Find where the given text appears and provide that cell's center as [X, Y] coordinate. 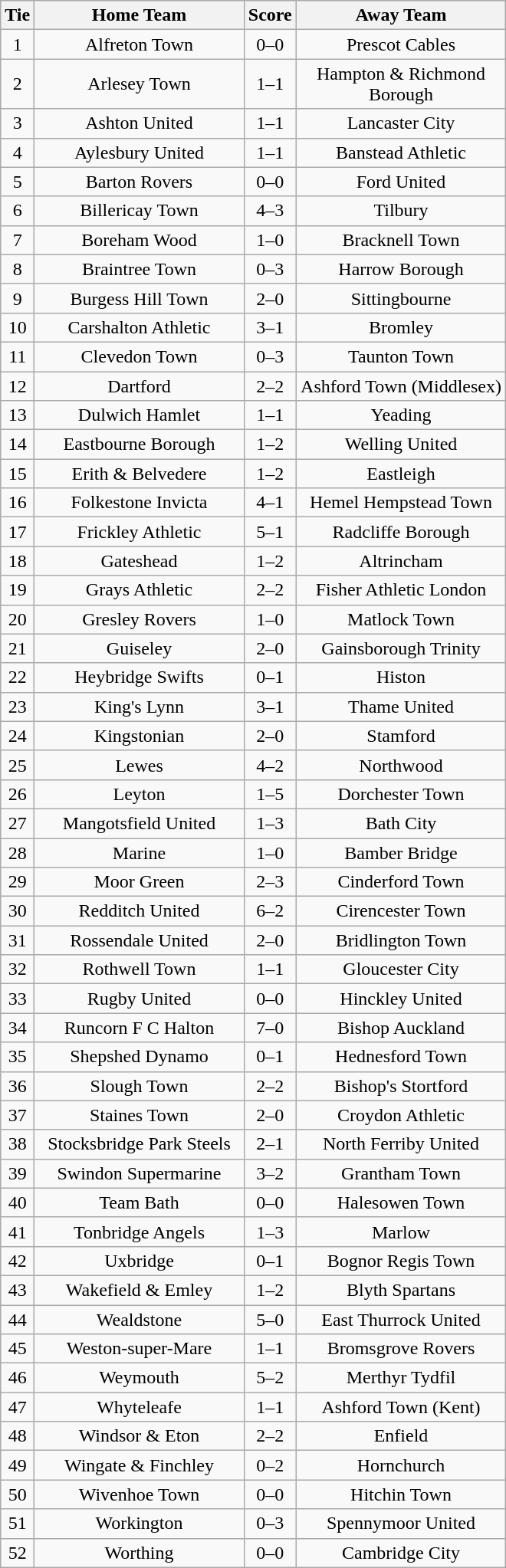
Rothwell Town [140, 969]
Bognor Regis Town [401, 1261]
4–1 [270, 503]
7 [18, 240]
Hornchurch [401, 1465]
7–0 [270, 1028]
Lewes [140, 765]
Hitchin Town [401, 1494]
Prescot Cables [401, 44]
Clevedon Town [140, 356]
20 [18, 619]
Gainsborough Trinity [401, 648]
13 [18, 415]
Carshalton Athletic [140, 327]
Rossendale United [140, 940]
4–2 [270, 765]
27 [18, 823]
Croydon Athletic [401, 1115]
Sittingbourne [401, 298]
Cambridge City [401, 1553]
Blyth Spartans [401, 1290]
Histon [401, 677]
Uxbridge [140, 1261]
Wealdstone [140, 1319]
4 [18, 153]
Bromley [401, 327]
Grays Athletic [140, 590]
Thame United [401, 707]
Yeading [401, 415]
21 [18, 648]
24 [18, 736]
Workington [140, 1524]
Radcliffe Borough [401, 532]
30 [18, 911]
Grantham Town [401, 1173]
East Thurrock United [401, 1319]
Cinderford Town [401, 882]
Northwood [401, 765]
43 [18, 1290]
37 [18, 1115]
Tie [18, 15]
25 [18, 765]
Folkestone Invicta [140, 503]
Bamber Bridge [401, 853]
Enfield [401, 1436]
Matlock Town [401, 619]
Billericay Town [140, 211]
6 [18, 211]
Windsor & Eton [140, 1436]
Arlesey Town [140, 84]
Dulwich Hamlet [140, 415]
9 [18, 298]
2–1 [270, 1144]
17 [18, 532]
Aylesbury United [140, 153]
33 [18, 999]
2–3 [270, 882]
46 [18, 1378]
1 [18, 44]
16 [18, 503]
Slough Town [140, 1086]
Worthing [140, 1553]
Alfreton Town [140, 44]
Bracknell Town [401, 240]
Halesowen Town [401, 1202]
Fisher Athletic London [401, 590]
Kingstonian [140, 736]
Redditch United [140, 911]
King's Lynn [140, 707]
Gresley Rovers [140, 619]
5–2 [270, 1378]
18 [18, 561]
Eastleigh [401, 474]
Swindon Supermarine [140, 1173]
15 [18, 474]
Wingate & Finchley [140, 1465]
Braintree Town [140, 269]
Stocksbridge Park Steels [140, 1144]
Wakefield & Emley [140, 1290]
41 [18, 1232]
42 [18, 1261]
51 [18, 1524]
Weymouth [140, 1378]
14 [18, 444]
Dorchester Town [401, 794]
36 [18, 1086]
Boreham Wood [140, 240]
40 [18, 1202]
1–5 [270, 794]
Ashton United [140, 123]
Frickley Athletic [140, 532]
10 [18, 327]
44 [18, 1319]
Team Bath [140, 1202]
Score [270, 15]
Staines Town [140, 1115]
Welling United [401, 444]
3–2 [270, 1173]
Harrow Borough [401, 269]
Bath City [401, 823]
Weston-super-Mare [140, 1349]
Erith & Belvedere [140, 474]
Gateshead [140, 561]
Altrincham [401, 561]
Whyteleafe [140, 1407]
Ford United [401, 182]
Cirencester Town [401, 911]
5 [18, 182]
Moor Green [140, 882]
32 [18, 969]
12 [18, 385]
45 [18, 1349]
Mangotsfield United [140, 823]
North Ferriby United [401, 1144]
Dartford [140, 385]
Hinckley United [401, 999]
Leyton [140, 794]
2 [18, 84]
Stamford [401, 736]
29 [18, 882]
47 [18, 1407]
31 [18, 940]
Tonbridge Angels [140, 1232]
Marlow [401, 1232]
Ashford Town (Middlesex) [401, 385]
26 [18, 794]
Marine [140, 853]
23 [18, 707]
Bridlington Town [401, 940]
Bromsgrove Rovers [401, 1349]
Home Team [140, 15]
4–3 [270, 211]
Lancaster City [401, 123]
52 [18, 1553]
Bishop's Stortford [401, 1086]
Tilbury [401, 211]
Wivenhoe Town [140, 1494]
0–2 [270, 1465]
Hemel Hempstead Town [401, 503]
Barton Rovers [140, 182]
Banstead Athletic [401, 153]
Hampton & Richmond Borough [401, 84]
Ashford Town (Kent) [401, 1407]
Shepshed Dynamo [140, 1057]
5–0 [270, 1319]
Gloucester City [401, 969]
35 [18, 1057]
50 [18, 1494]
Rugby United [140, 999]
8 [18, 269]
48 [18, 1436]
Heybridge Swifts [140, 677]
11 [18, 356]
Runcorn F C Halton [140, 1028]
Taunton Town [401, 356]
19 [18, 590]
Eastbourne Borough [140, 444]
39 [18, 1173]
5–1 [270, 532]
38 [18, 1144]
49 [18, 1465]
22 [18, 677]
6–2 [270, 911]
3 [18, 123]
34 [18, 1028]
Burgess Hill Town [140, 298]
Hednesford Town [401, 1057]
Spennymoor United [401, 1524]
Merthyr Tydfil [401, 1378]
28 [18, 853]
Bishop Auckland [401, 1028]
Guiseley [140, 648]
Away Team [401, 15]
